Find where the given text appears and provide that cell's center as [x, y] coordinate. 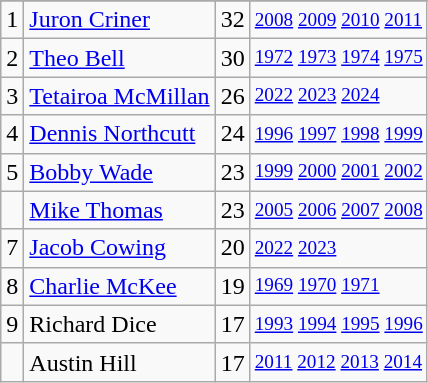
2005 2006 2007 2008 [338, 210]
30 [232, 58]
4 [12, 134]
26 [232, 96]
2011 2012 2013 2014 [338, 362]
Dennis Northcutt [120, 134]
8 [12, 286]
1993 1994 1995 1996 [338, 324]
Theo Bell [120, 58]
24 [232, 134]
Juron Criner [120, 20]
9 [12, 324]
1996 1997 1998 1999 [338, 134]
7 [12, 248]
2022 2023 [338, 248]
1969 1970 1971 [338, 286]
32 [232, 20]
Mike Thomas [120, 210]
2022 2023 2024 [338, 96]
2008 2009 2010 2011 [338, 20]
Jacob Cowing [120, 248]
Charlie McKee [120, 286]
Tetairoa McMillan [120, 96]
Bobby Wade [120, 172]
2 [12, 58]
1972 1973 1974 1975 [338, 58]
5 [12, 172]
1999 2000 2001 2002 [338, 172]
19 [232, 286]
1 [12, 20]
3 [12, 96]
20 [232, 248]
Richard Dice [120, 324]
Austin Hill [120, 362]
